Capture the cell that displays the provided text and extract its (x, y) central coordinate. 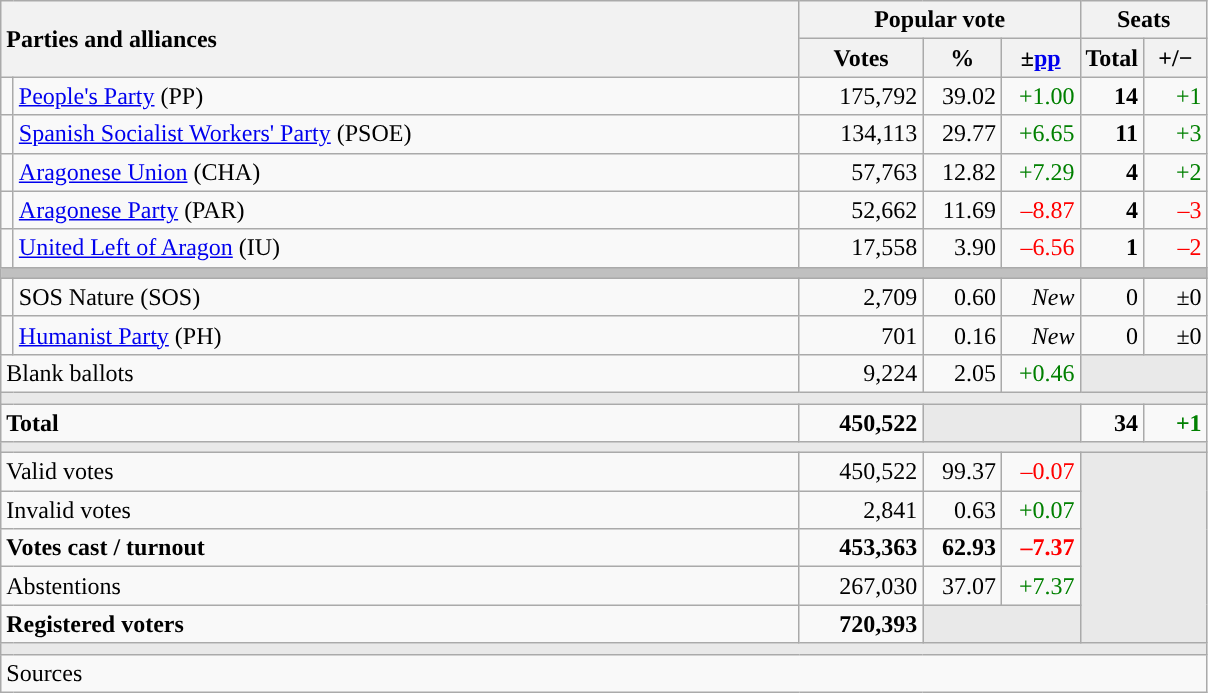
11.69 (962, 210)
Sources (604, 673)
267,030 (861, 586)
–7.37 (1040, 548)
0.60 (962, 297)
+3 (1176, 134)
Seats (1144, 20)
–8.87 (1040, 210)
–6.56 (1040, 248)
29.77 (962, 134)
+/− (1176, 58)
39.02 (962, 96)
1 (1112, 248)
62.93 (962, 548)
Aragonese Party (PAR) (406, 210)
2,841 (861, 510)
14 (1112, 96)
701 (861, 335)
+7.37 (1040, 586)
Abstentions (400, 586)
Votes cast / turnout (400, 548)
+0.07 (1040, 510)
–0.07 (1040, 472)
United Left of Aragon (IU) (406, 248)
9,224 (861, 373)
People's Party (PP) (406, 96)
52,662 (861, 210)
Aragonese Union (CHA) (406, 172)
37.07 (962, 586)
Parties and alliances (400, 39)
+6.65 (1040, 134)
12.82 (962, 172)
+1.00 (1040, 96)
3.90 (962, 248)
34 (1112, 423)
+0.46 (1040, 373)
Spanish Socialist Workers' Party (PSOE) (406, 134)
Popular vote (940, 20)
2.05 (962, 373)
0.16 (962, 335)
2,709 (861, 297)
720,393 (861, 624)
134,113 (861, 134)
–3 (1176, 210)
Votes (861, 58)
±pp (1040, 58)
17,558 (861, 248)
57,763 (861, 172)
Humanist Party (PH) (406, 335)
175,792 (861, 96)
Blank ballots (400, 373)
Registered voters (400, 624)
SOS Nature (SOS) (406, 297)
% (962, 58)
11 (1112, 134)
99.37 (962, 472)
0.63 (962, 510)
Invalid votes (400, 510)
+2 (1176, 172)
Valid votes (400, 472)
–2 (1176, 248)
453,363 (861, 548)
+7.29 (1040, 172)
